Determine the [X, Y] coordinate at the center of the cell enclosing the given text.  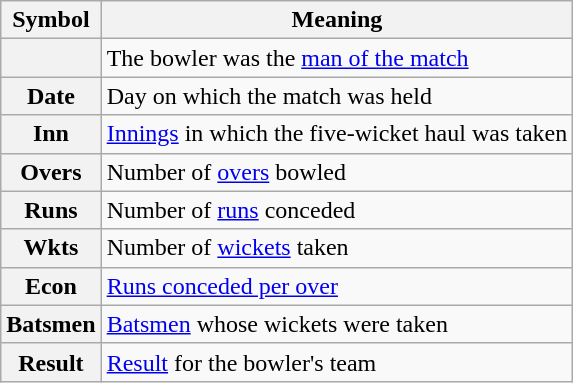
Result [51, 362]
Number of runs conceded [337, 210]
Number of wickets taken [337, 248]
The bowler was the man of the match [337, 58]
Innings in which the five-wicket haul was taken [337, 134]
Runs conceded per over [337, 286]
Runs [51, 210]
Number of overs bowled [337, 172]
Batsmen whose wickets were taken [337, 324]
Wkts [51, 248]
Symbol [51, 20]
Batsmen [51, 324]
Result for the bowler's team [337, 362]
Inn [51, 134]
Date [51, 96]
Overs [51, 172]
Day on which the match was held [337, 96]
Meaning [337, 20]
Econ [51, 286]
